Output the [x, y] coordinate of the center of the cell containing the given text.  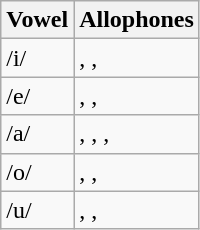
, , , [137, 134]
Vowel [38, 20]
Allophones [137, 20]
/o/ [38, 172]
/u/ [38, 210]
/a/ [38, 134]
/e/ [38, 96]
/i/ [38, 58]
